Determine the (x, y) coordinate at the center of the cell enclosing the given text.  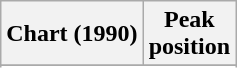
Chart (1990) (72, 34)
Peakposition (189, 34)
